Scan for the cell matching the given text and deliver its [X, Y] coordinate at center. 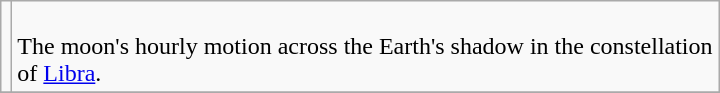
The moon's hourly motion across the Earth's shadow in the constellation of Libra. [366, 47]
